Find where the given text appears and provide that cell's center as [X, Y] coordinate. 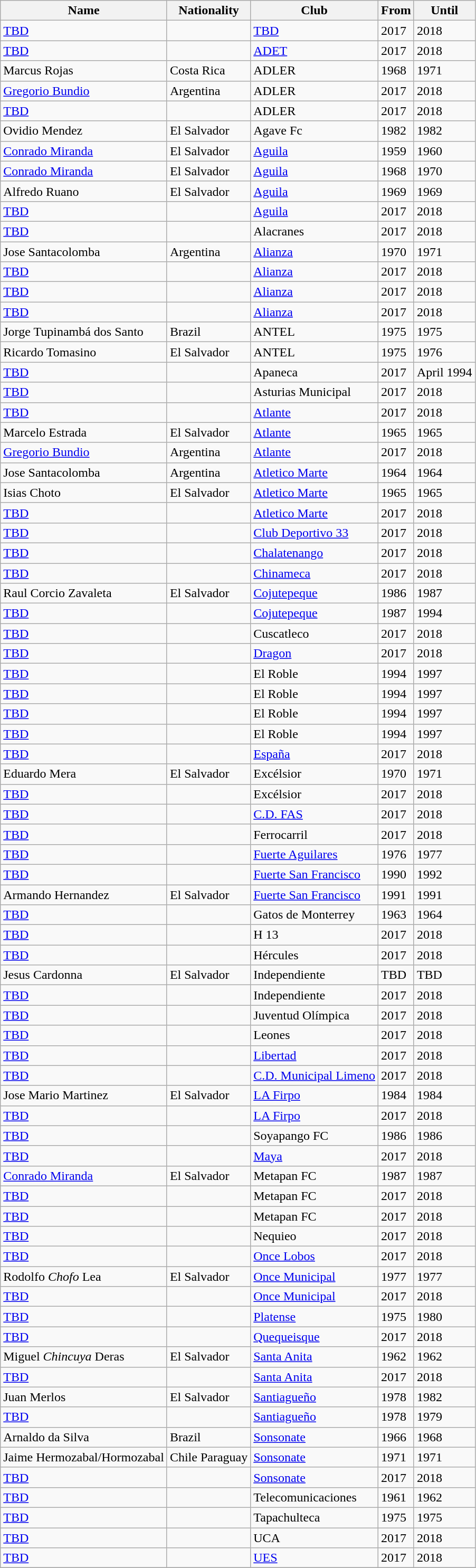
Chalatenango [315, 553]
Until [444, 11]
Fuerte Aguilares [315, 854]
Quequeisque [315, 1337]
Maya [315, 1156]
UCA [315, 1538]
Soyapango FC [315, 1136]
Ovidio Mendez [84, 131]
H 13 [315, 935]
C.D. Municipal Limeno [315, 1075]
C.D. FAS [315, 814]
Platense [315, 1317]
Club [315, 11]
España [315, 754]
1990 [396, 874]
1960 [444, 151]
UES [315, 1558]
From [396, 11]
1959 [396, 151]
Jaime Hermozabal/Hormozabal [84, 1457]
Asturias Municipal [315, 392]
Tapachulteca [315, 1517]
Leones [315, 1035]
Cuscatleco [315, 634]
Juan Merlos [84, 1397]
Nationality [208, 11]
1966 [396, 1437]
Once Lobos [315, 1257]
Alfredo Ruano [84, 191]
Hércules [315, 955]
Libertad [315, 1055]
Armando Hernandez [84, 895]
Telecomunicaciones [315, 1497]
Chile Paraguay [208, 1457]
Miguel Chincuya Deras [84, 1357]
Marcelo Estrada [84, 432]
Name [84, 11]
Isias Choto [84, 493]
Jose Mario Martinez [84, 1095]
1963 [396, 915]
Alacranes [315, 231]
Chinameca [315, 573]
1961 [396, 1497]
April 1994 [444, 372]
Gatos de Monterrey [315, 915]
Eduardo Mera [84, 774]
1979 [444, 1417]
Agave Fc [315, 131]
Club Deportivo 33 [315, 533]
1980 [444, 1317]
Ricardo Tomasino [84, 352]
1992 [444, 874]
Raul Corcio Zavaleta [84, 593]
Nequieo [315, 1236]
Ferrocarril [315, 834]
Apaneca [315, 372]
Costa Rica [208, 71]
Rodolfo Chofo Lea [84, 1277]
Dragon [315, 654]
ADET [315, 51]
Marcus Rojas [84, 71]
Jorge Tupinambá dos Santo [84, 332]
Jesus Cardonna [84, 975]
Arnaldo da Silva [84, 1437]
Juventud Olímpica [315, 1015]
